Return the [x, y] coordinate for the center point of the cell that contains the specified text.  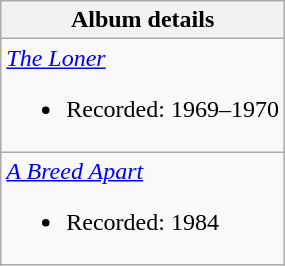
Album details [143, 20]
A Breed ApartRecorded: 1984 [143, 208]
The LonerRecorded: 1969–1970 [143, 96]
